Return [X, Y] of the center of cell containing provided text 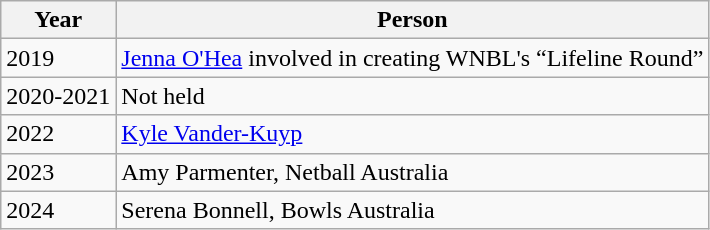
Not held [412, 96]
Kyle Vander-Kuyp [412, 134]
2024 [58, 210]
Amy Parmenter, Netball Australia [412, 172]
2020-2021 [58, 96]
Person [412, 20]
Year [58, 20]
2019 [58, 58]
2023 [58, 172]
Serena Bonnell, Bowls Australia [412, 210]
2022 [58, 134]
Jenna O'Hea involved in creating WNBL's “Lifeline Round” [412, 58]
